Locate the cell with the specified text and output its [X, Y] center coordinate. 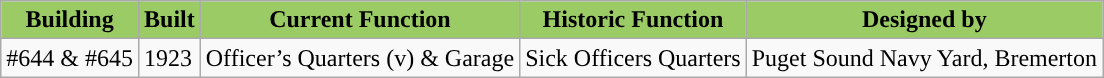
1923 [169, 58]
#644 & #645 [70, 58]
Building [70, 20]
Current Function [360, 20]
Puget Sound Navy Yard, Bremerton [924, 58]
Officer’s Quarters (v) & Garage [360, 58]
Designed by [924, 20]
Built [169, 20]
Historic Function [634, 20]
Sick Officers Quarters [634, 58]
